Return the [x, y] coordinate for the center point of the cell that contains the specified text.  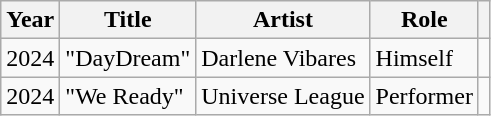
"We Ready" [128, 96]
"DayDream" [128, 58]
Title [128, 20]
Role [424, 20]
Darlene Vibares [283, 58]
Year [30, 20]
Himself [424, 58]
Universe League [283, 96]
Performer [424, 96]
Artist [283, 20]
